Extract the [x, y] coordinate from the center of the cell holding the provided text.  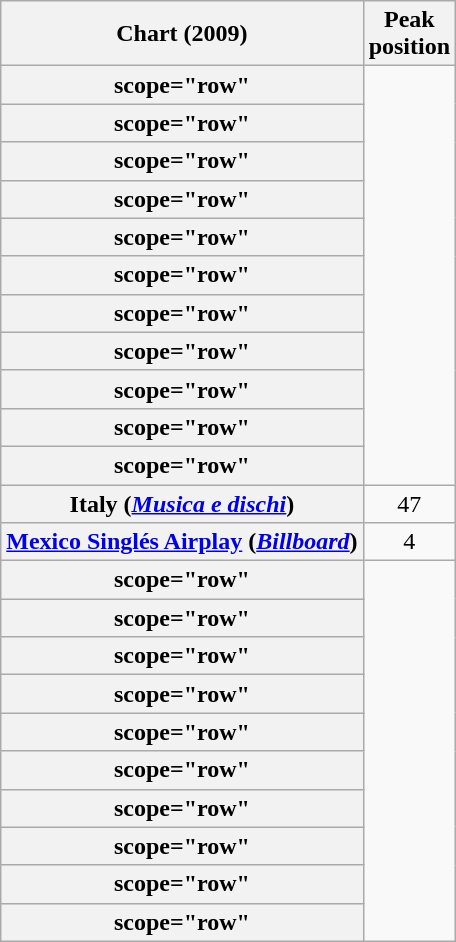
Peakposition [409, 34]
Mexico Singlés Airplay (Billboard) [182, 542]
Chart (2009) [182, 34]
47 [409, 503]
4 [409, 542]
Italy (Musica e dischi) [182, 503]
